From the cell containing the given text, extract its center point as [X, Y] coordinate. 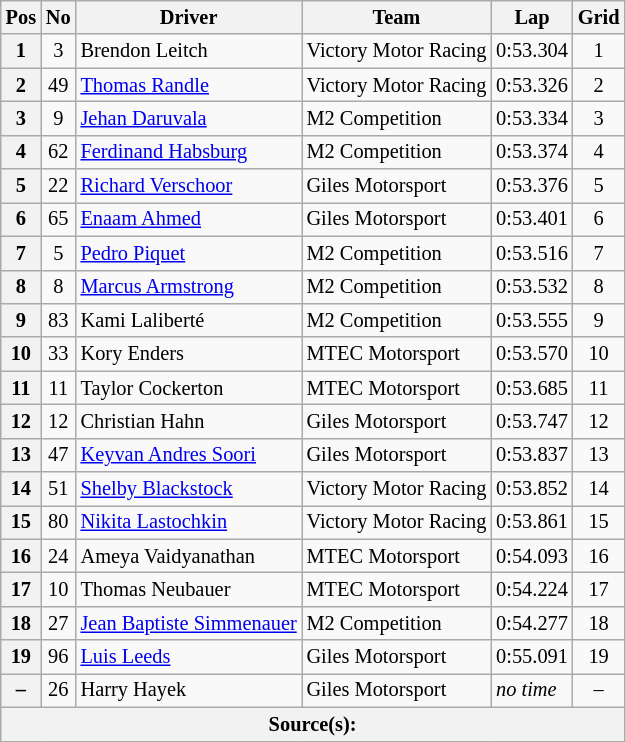
Ferdinand Habsburg [189, 152]
Team [397, 17]
No [58, 17]
Pos [21, 17]
no time [532, 690]
Thomas Neubauer [189, 589]
0:53.837 [532, 455]
Nikita Lastochkin [189, 522]
0:54.093 [532, 556]
62 [58, 152]
Grid [599, 17]
Harry Hayek [189, 690]
96 [58, 657]
0:53.570 [532, 354]
Marcus Armstrong [189, 287]
Jean Baptiste Simmenauer [189, 623]
83 [58, 320]
0:53.374 [532, 152]
22 [58, 186]
0:53.532 [532, 287]
0:53.401 [532, 219]
Kory Enders [189, 354]
0:53.861 [532, 522]
Ameya Vaidyanathan [189, 556]
Thomas Randle [189, 85]
Driver [189, 17]
Christian Hahn [189, 421]
0:53.516 [532, 253]
Shelby Blackstock [189, 489]
Brendon Leitch [189, 51]
Taylor Cockerton [189, 388]
0:55.091 [532, 657]
0:53.304 [532, 51]
Jehan Daruvala [189, 118]
Keyvan Andres Soori [189, 455]
27 [58, 623]
65 [58, 219]
0:53.555 [532, 320]
24 [58, 556]
0:53.685 [532, 388]
Kami Laliberté [189, 320]
Source(s): [313, 724]
26 [58, 690]
0:54.224 [532, 589]
0:54.277 [532, 623]
0:53.852 [532, 489]
Lap [532, 17]
Pedro Piquet [189, 253]
0:53.376 [532, 186]
Enaam Ahmed [189, 219]
51 [58, 489]
0:53.326 [532, 85]
0:53.334 [532, 118]
33 [58, 354]
0:53.747 [532, 421]
Richard Verschoor [189, 186]
Luis Leeds [189, 657]
47 [58, 455]
80 [58, 522]
49 [58, 85]
